Detect which cell encompasses the target text, then output its (x, y) center coordinate. 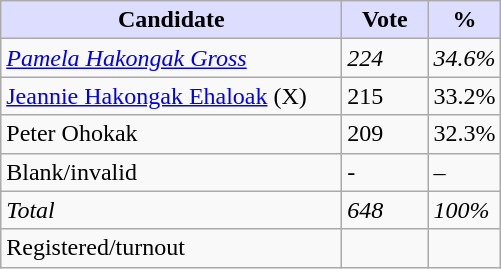
33.2% (464, 96)
648 (385, 210)
100% (464, 210)
– (464, 172)
Registered/turnout (172, 248)
- (385, 172)
% (464, 20)
Vote (385, 20)
Candidate (172, 20)
32.3% (464, 134)
Jeannie Hakongak Ehaloak (X) (172, 96)
215 (385, 96)
Total (172, 210)
Peter Ohokak (172, 134)
Pamela Hakongak Gross (172, 58)
209 (385, 134)
34.6% (464, 58)
Blank/invalid (172, 172)
224 (385, 58)
